Locate the cell with the specified text and output its [x, y] center coordinate. 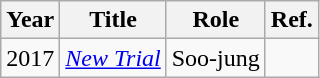
New Trial [113, 58]
2017 [30, 58]
Title [113, 20]
Ref. [292, 20]
Soo-jung [216, 58]
Role [216, 20]
Year [30, 20]
